Detect which cell encompasses the target text, then output its (x, y) center coordinate. 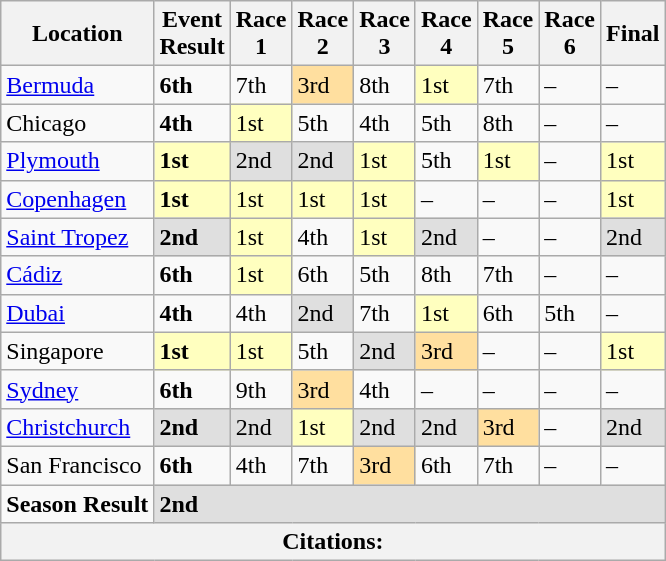
Location (78, 34)
Bermuda (78, 85)
EventResult (192, 34)
Race2 (323, 34)
Saint Tropez (78, 237)
Race1 (261, 34)
Sydney (78, 389)
Christchurch (78, 427)
Final (633, 34)
Cádiz (78, 275)
Race3 (385, 34)
9th (261, 389)
Singapore (78, 351)
Copenhagen (78, 199)
Season Result (78, 503)
San Francisco (78, 465)
Citations: (333, 542)
Chicago (78, 123)
Race6 (570, 34)
Race5 (508, 34)
Race4 (446, 34)
Plymouth (78, 161)
Dubai (78, 313)
